Return [X, Y] of the center of cell containing provided text 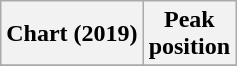
Chart (2019) [72, 34]
Peakposition [189, 34]
